From the cell containing the given text, extract its center point as (x, y) coordinate. 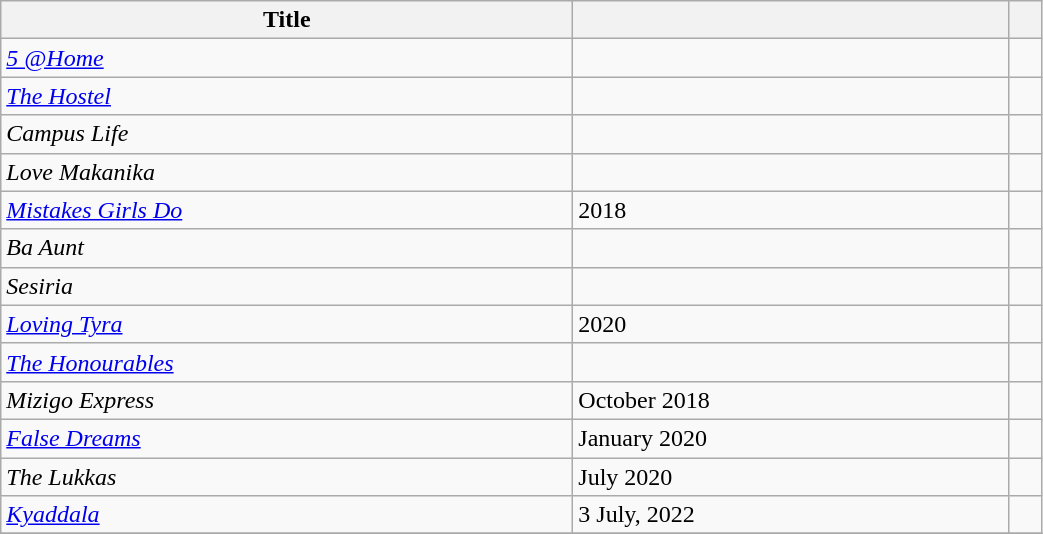
Mistakes Girls Do (287, 210)
July 2020 (790, 477)
Ba Aunt (287, 248)
The Honourables (287, 362)
Sesiria (287, 286)
3 July, 2022 (790, 515)
2018 (790, 210)
The Lukkas (287, 477)
October 2018 (790, 400)
Mizigo Express (287, 400)
False Dreams (287, 438)
The Hostel (287, 96)
Campus Life (287, 134)
2020 (790, 324)
Title (287, 20)
5 @Home (287, 58)
Kyaddala (287, 515)
January 2020 (790, 438)
Love Makanika (287, 172)
Loving Tyra (287, 324)
